Determine the (x, y) coordinate at the center of the cell enclosing the given text.  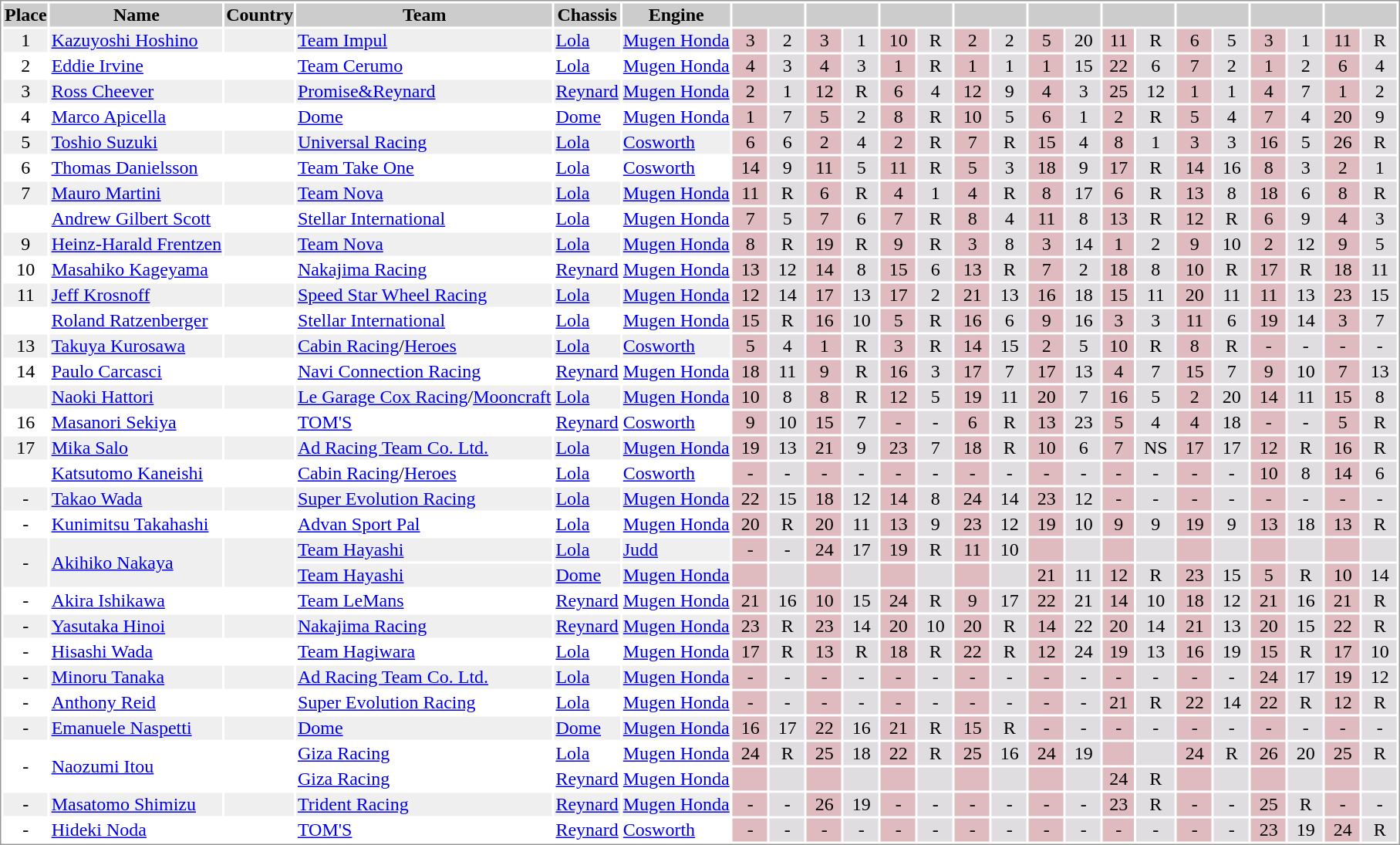
Roland Ratzenberger (137, 320)
Andrew Gilbert Scott (137, 218)
Trident Racing (424, 805)
Judd (676, 550)
Heinz-Harald Frentzen (137, 245)
Le Garage Cox Racing/Mooncraft (424, 397)
Katsutomo Kaneishi (137, 473)
Chassis (587, 15)
Team LeMans (424, 601)
Hisashi Wada (137, 652)
Masahiko Kageyama (137, 269)
Minoru Tanaka (137, 677)
Akihiko Nakaya (137, 563)
Mauro Martini (137, 194)
Toshio Suzuki (137, 143)
Eddie Irvine (137, 66)
Paulo Carcasci (137, 371)
Team Hagiwara (424, 652)
Team Take One (424, 167)
NS (1155, 448)
Jeff Krosnoff (137, 296)
Place (25, 15)
Marco Apicella (137, 117)
Navi Connection Racing (424, 371)
Emanuele Naspetti (137, 728)
Takuya Kurosawa (137, 346)
Speed Star Wheel Racing (424, 296)
Ross Cheever (137, 92)
Hideki Noda (137, 830)
Advan Sport Pal (424, 524)
Yasutaka Hinoi (137, 626)
Kazuyoshi Hoshino (137, 41)
Anthony Reid (137, 703)
Takao Wada (137, 499)
Mika Salo (137, 448)
Akira Ishikawa (137, 601)
Kunimitsu Takahashi (137, 524)
Thomas Danielsson (137, 167)
Name (137, 15)
Masanori Sekiya (137, 422)
Masatomo Shimizu (137, 805)
Country (260, 15)
Promise&Reynard (424, 92)
Team Cerumo (424, 66)
Team (424, 15)
Engine (676, 15)
Naozumi Itou (137, 767)
Team Impul (424, 41)
Universal Racing (424, 143)
Naoki Hattori (137, 397)
